Extract the [x, y] coordinate from the center of the cell holding the provided text.  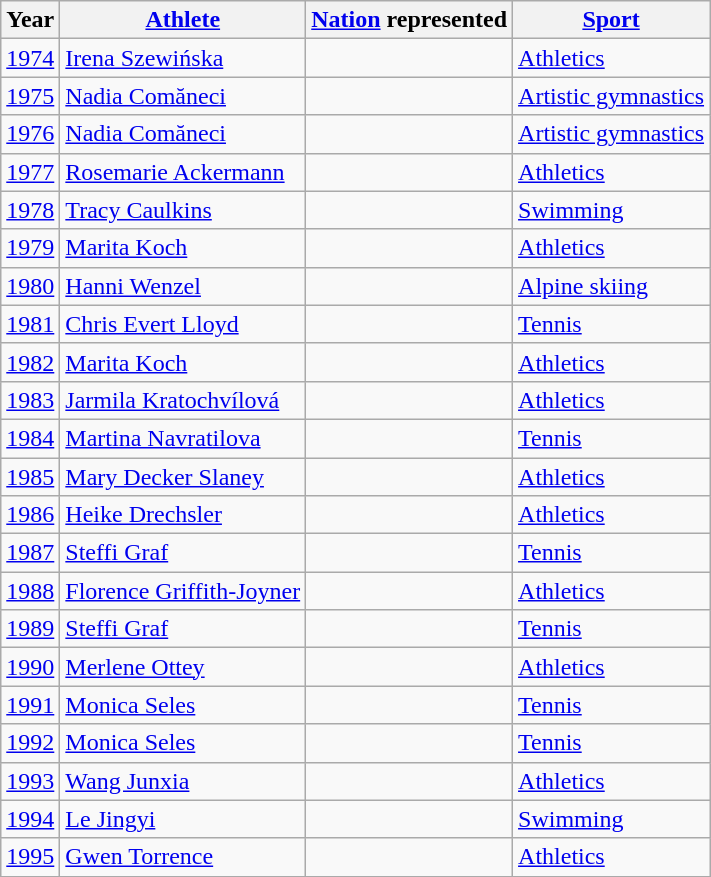
Wang Junxia [183, 781]
Tracy Caulkins [183, 210]
Alpine skiing [612, 286]
Athlete [183, 20]
Hanni Wenzel [183, 286]
1990 [30, 667]
1977 [30, 172]
1976 [30, 134]
Merlene Ottey [183, 667]
1995 [30, 857]
Le Jingyi [183, 819]
1993 [30, 781]
Florence Griffith-Joyner [183, 591]
1982 [30, 362]
1981 [30, 324]
Chris Evert Lloyd [183, 324]
1980 [30, 286]
1989 [30, 629]
1983 [30, 400]
1994 [30, 819]
Heike Drechsler [183, 515]
1985 [30, 477]
1979 [30, 248]
1987 [30, 553]
Mary Decker Slaney [183, 477]
1975 [30, 96]
1986 [30, 515]
1991 [30, 705]
Nation represented [410, 20]
Rosemarie Ackermann [183, 172]
Irena Szewińska [183, 58]
1992 [30, 743]
Jarmila Kratochvílová [183, 400]
Year [30, 20]
Gwen Torrence [183, 857]
1984 [30, 438]
1988 [30, 591]
Sport [612, 20]
1978 [30, 210]
1974 [30, 58]
Martina Navratilova [183, 438]
